Return the (x, y) coordinate for the center point of the cell that contains the specified text.  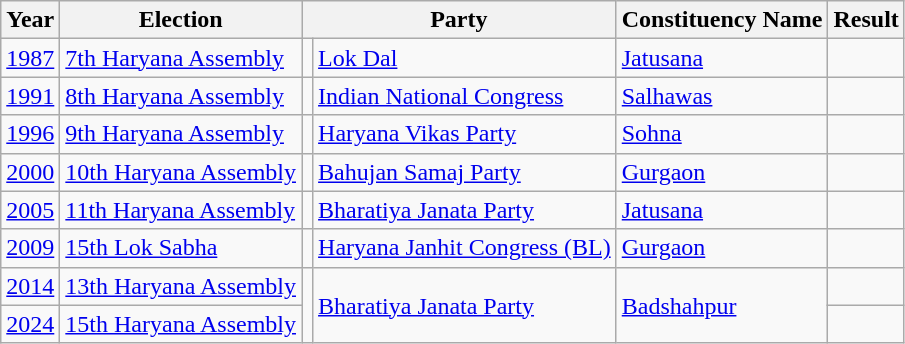
7th Haryana Assembly (181, 58)
2024 (30, 324)
Badshahpur (722, 305)
10th Haryana Assembly (181, 172)
2000 (30, 172)
15th Haryana Assembly (181, 324)
Year (30, 20)
9th Haryana Assembly (181, 134)
1996 (30, 134)
13th Haryana Assembly (181, 286)
15th Lok Sabha (181, 248)
2009 (30, 248)
Bahujan Samaj Party (465, 172)
Sohna (722, 134)
8th Haryana Assembly (181, 96)
Result (866, 20)
1987 (30, 58)
2005 (30, 210)
11th Haryana Assembly (181, 210)
1991 (30, 96)
Haryana Vikas Party (465, 134)
Haryana Janhit Congress (BL) (465, 248)
Indian National Congress (465, 96)
Constituency Name (722, 20)
Party (460, 20)
2014 (30, 286)
Salhawas (722, 96)
Lok Dal (465, 58)
Election (181, 20)
